Extract the (x, y) coordinate from the center of the cell holding the provided text.  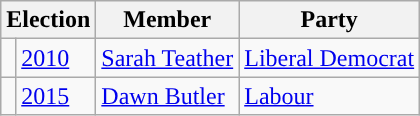
Liberal Democrat (330, 58)
2010 (56, 58)
Dawn Butler (168, 96)
Labour (330, 96)
Party (330, 20)
Election (48, 20)
Member (168, 20)
2015 (56, 96)
Sarah Teather (168, 58)
